Search for the cell housing the specified text and yield its [X, Y] center coordinate. 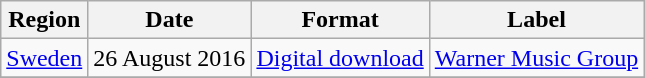
26 August 2016 [170, 58]
Format [340, 20]
Region [44, 20]
Sweden [44, 58]
Warner Music Group [536, 58]
Digital download [340, 58]
Label [536, 20]
Date [170, 20]
